Provide the [x, y] coordinate of the cell's center where the given text is located.  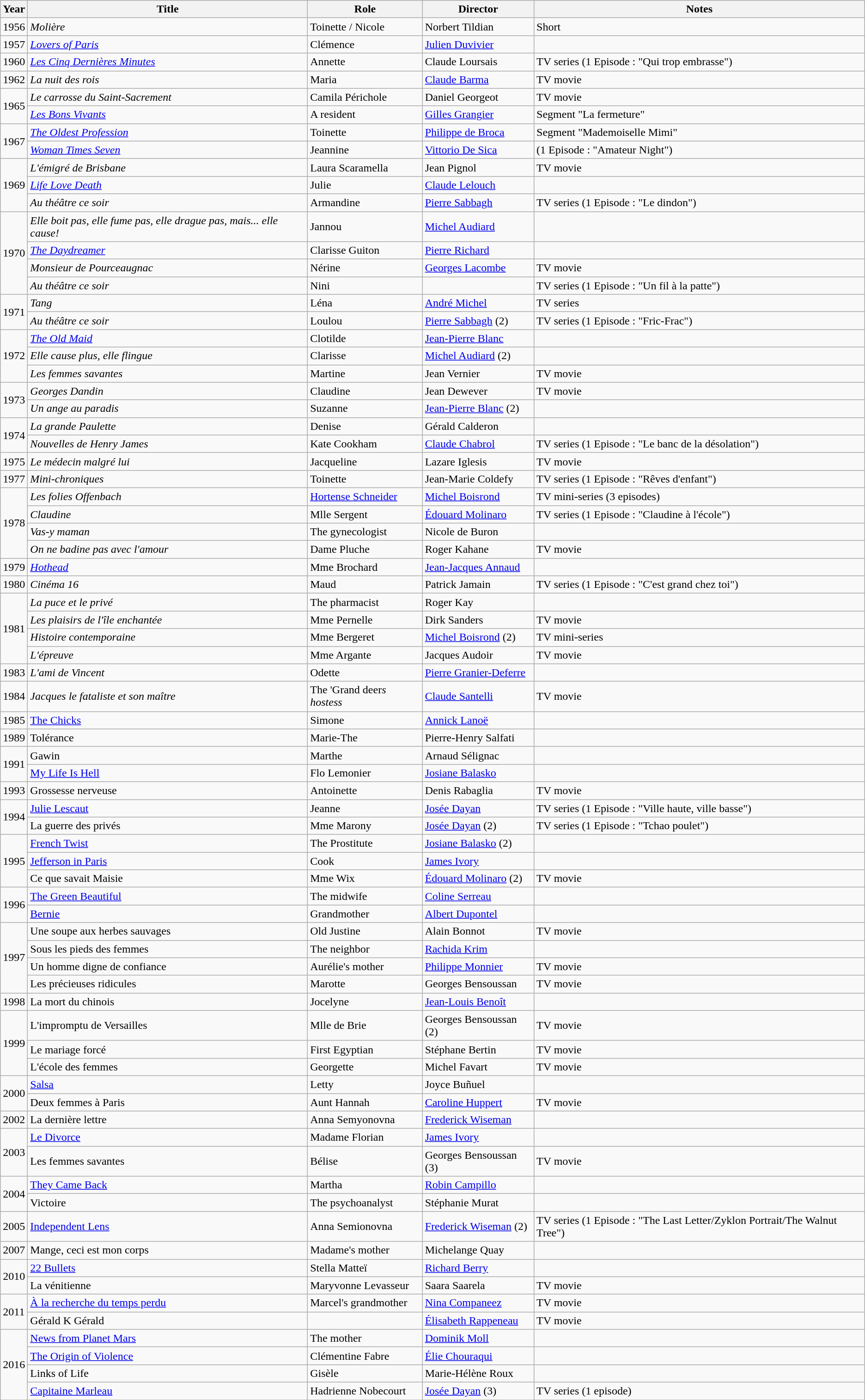
Georges Bensoussan [478, 984]
My Life Is Hell [168, 773]
Jean-Marie Coldefy [478, 479]
Claude Loursais [478, 62]
Roger Kahane [478, 550]
Le carrosse du Saint-Sacrement [168, 97]
Letty [365, 1084]
TV series (1 Episode : "Fric-Frac") [700, 321]
Mme Pernelle [365, 620]
Philippe Monnier [478, 966]
TV series (1 Episode : "Ville haute, ville basse") [700, 808]
Suzanne [365, 409]
1980 [14, 585]
French Twist [168, 844]
Gawin [168, 755]
Mini-chroniques [168, 479]
1960 [14, 62]
Salsa [168, 1084]
Bernie [168, 914]
L'impromptu de Versailles [168, 1025]
Le Divorce [168, 1137]
The Green Beautiful [168, 896]
Hadrienne Nobecourt [365, 1391]
Josée Dayan (2) [478, 826]
The mother [365, 1338]
Pierre Granier-Deferre [478, 672]
1974 [14, 435]
Georgette [365, 1067]
Élie Chouraqui [478, 1356]
TV series (1 Episode : "Qui trop embrasse") [700, 62]
L'ami de Vincent [168, 672]
Pierre Sabbagh [478, 202]
Jacques Audoir [478, 655]
Nina Companeez [478, 1303]
Mlle de Brie [365, 1025]
Julien Duvivier [478, 44]
Les folies Offenbach [168, 496]
Daniel Georgeot [478, 97]
Pierre Sabbagh (2) [478, 321]
Martine [365, 373]
Loulou [365, 321]
The Chicks [168, 720]
The Origin of Violence [168, 1356]
Madame Florian [365, 1137]
Toinette / Nicole [365, 27]
Elle cause plus, elle flingue [168, 356]
Michelange Quay [478, 1250]
Jean Vernier [478, 373]
A resident [365, 115]
Clarisse [365, 356]
Camila Périchole [365, 97]
TV mini-series [700, 637]
Links of Life [168, 1373]
(1 Episode : "Amateur Night") [700, 150]
1993 [14, 790]
Kate Cookham [365, 444]
On ne badine pas avec l'amour [168, 550]
1975 [14, 461]
1977 [14, 479]
1962 [14, 79]
Jannou [365, 226]
Vas-y maman [168, 532]
L'émigré de Brisbane [168, 167]
1996 [14, 905]
Cook [365, 861]
TV series (1 Episode : "The Last Letter/Zyklon Portrait/The Walnut Tree") [700, 1227]
Mme Argante [365, 655]
Élisabeth Rappeneau [478, 1321]
Aurélie's mother [365, 966]
Josée Dayan (3) [478, 1391]
News from Planet Mars [168, 1338]
Jean-Louis Benoît [478, 1002]
TV series (1 Episode : "Le dindon") [700, 202]
Norbert Tildian [478, 27]
Antoinette [365, 790]
The psychoanalyst [365, 1203]
Hortense Schneider [365, 496]
Jean Pignol [478, 167]
Jean-Jacques Annaud [478, 567]
1979 [14, 567]
TV series (1 episode) [700, 1391]
Michel Boisrond [478, 496]
Stéphane Bertin [478, 1049]
Jeannine [365, 150]
2005 [14, 1227]
1985 [14, 720]
Aunt Hannah [365, 1102]
Martha [365, 1185]
Laura Scaramella [365, 167]
First Egyptian [365, 1049]
Tang [168, 303]
Hothead [168, 567]
The pharmacist [365, 602]
Claude Santelli [478, 696]
La dernière lettre [168, 1120]
TV series [700, 303]
Stella Matteï [365, 1268]
2004 [14, 1194]
Claude Chabrol [478, 444]
1957 [14, 44]
Director [478, 9]
TV series (1 Episode : "Un fil à la patte") [700, 286]
Bélise [365, 1161]
1978 [14, 523]
Le mariage forcé [168, 1049]
L'école des femmes [168, 1067]
Pierre-Henry Salfati [478, 738]
Nérine [365, 268]
Elle boit pas, elle fume pas, elle drague pas, mais... elle cause! [168, 226]
Jean-Pierre Blanc [478, 338]
Jefferson in Paris [168, 861]
1956 [14, 27]
Marcel's grandmother [365, 1303]
Mange, ceci est mon corps [168, 1250]
TV series (1 Episode : "Claudine à l'école") [700, 514]
Michel Favart [478, 1067]
The neighbor [365, 949]
Woman Times Seven [168, 150]
L'épreuve [168, 655]
Deux femmes à Paris [168, 1102]
1971 [14, 312]
Joyce Buñuel [478, 1084]
Maud [365, 585]
À la recherche du temps perdu [168, 1303]
Molière [168, 27]
Annette [365, 62]
Frederick Wiseman [478, 1120]
Victoire [168, 1203]
La vénitienne [168, 1285]
Gilles Grangier [478, 115]
Tolérance [168, 738]
La puce et le privé [168, 602]
1984 [14, 696]
Mme Bergeret [365, 637]
Frederick Wiseman (2) [478, 1227]
Georges Bensoussan (2) [478, 1025]
Short [700, 27]
Stéphanie Murat [478, 1203]
Marie-Hélène Roux [478, 1373]
Georges Dandin [168, 391]
The gynecologist [365, 532]
Un ange au paradis [168, 409]
La grande Paulette [168, 426]
Les plaisirs de l'île enchantée [168, 620]
Denise [365, 426]
Claude Lelouch [478, 185]
2016 [14, 1364]
1997 [14, 958]
Grossesse nerveuse [168, 790]
Simone [365, 720]
1973 [14, 400]
Vittorio De Sica [478, 150]
Michel Audiard (2) [478, 356]
La mort du chinois [168, 1002]
Arnaud Sélignac [478, 755]
They Came Back [168, 1185]
Josiane Balasko (2) [478, 844]
Clémence [365, 44]
The Daydreamer [168, 251]
Julie [365, 185]
Josiane Balasko [478, 773]
Anna Semionovna [365, 1227]
Saara Saarela [478, 1285]
Role [365, 9]
1999 [14, 1043]
Lovers of Paris [168, 44]
Robin Campillo [478, 1185]
2011 [14, 1312]
Jean-Pierre Blanc (2) [478, 409]
Une soupe aux herbes sauvages [168, 931]
Jacqueline [365, 461]
Title [168, 9]
Caroline Huppert [478, 1102]
Le médecin malgré lui [168, 461]
Les Cinq Dernières Minutes [168, 62]
Rachida Krim [478, 949]
1970 [14, 253]
Anna Semyonovna [365, 1120]
Notes [700, 9]
Gisèle [365, 1373]
The 'Grand deers hostess [365, 696]
Georges Bensoussan (3) [478, 1161]
The Oldest Profession [168, 132]
Cinéma 16 [168, 585]
Monsieur de Pourceaugnac [168, 268]
Albert Dupontel [478, 914]
The Prostitute [365, 844]
Old Justine [365, 931]
2003 [14, 1153]
TV series (1 Episode : "Rêves d'enfant") [700, 479]
Mme Brochard [365, 567]
Gérald Calderon [478, 426]
Un homme digne de confiance [168, 966]
TV series (1 Episode : "C'est grand chez toi") [700, 585]
Michel Boisrond (2) [478, 637]
Philippe de Broca [478, 132]
2002 [14, 1120]
1969 [14, 185]
Marthe [365, 755]
The midwife [365, 896]
Les précieuses ridicules [168, 984]
Sous les pieds des femmes [168, 949]
Clarisse Guiton [365, 251]
Annick Lanoë [478, 720]
Nini [365, 286]
La guerre des privés [168, 826]
Patrick Jamain [478, 585]
Independent Lens [168, 1227]
TV series (1 Episode : "Le banc de la désolation") [700, 444]
Claude Barma [478, 79]
2010 [14, 1277]
1998 [14, 1002]
Armandine [365, 202]
Ce que savait Maisie [168, 879]
1965 [14, 106]
Jeanne [365, 808]
Segment "Mademoiselle Mimi" [700, 132]
1995 [14, 861]
Jacques le fataliste et son maître [168, 696]
Jocelyne [365, 1002]
The Old Maid [168, 338]
1981 [14, 629]
Jean Dewever [478, 391]
1994 [14, 817]
Mlle Sergent [365, 514]
Dame Pluche [365, 550]
Lazare Iglesis [478, 461]
1983 [14, 672]
22 Bullets [168, 1268]
Clémentine Fabre [365, 1356]
Josée Dayan [478, 808]
Mme Marony [365, 826]
Marie-The [365, 738]
Coline Serreau [478, 896]
TV mini-series (3 episodes) [700, 496]
Year [14, 9]
Richard Berry [478, 1268]
1967 [14, 141]
Alain Bonnot [478, 931]
Segment "La fermeture" [700, 115]
2000 [14, 1093]
Histoire contemporaine [168, 637]
Capitaine Marleau [168, 1391]
Madame's mother [365, 1250]
Édouard Molinaro [478, 514]
1989 [14, 738]
Nicole de Buron [478, 532]
Life Love Death [168, 185]
Denis Rabaglia [478, 790]
Léna [365, 303]
Julie Lescaut [168, 808]
Maryvonne Levasseur [365, 1285]
Georges Lacombe [478, 268]
Michel Audiard [478, 226]
Édouard Molinaro (2) [478, 879]
Pierre Richard [478, 251]
Dirk Sanders [478, 620]
Roger Kay [478, 602]
Grandmother [365, 914]
Gérald K Gérald [168, 1321]
Flo Lemonier [365, 773]
Maria [365, 79]
Odette [365, 672]
Nouvelles de Henry James [168, 444]
TV series (1 Episode : "Tchao poulet") [700, 826]
Clotilde [365, 338]
Marotte [365, 984]
André Michel [478, 303]
Mme Wix [365, 879]
1972 [14, 356]
1991 [14, 764]
Dominik Moll [478, 1338]
La nuit des rois [168, 79]
Les Bons Vivants [168, 115]
2007 [14, 1250]
